Search for the cell housing the specified text and yield its (x, y) center coordinate. 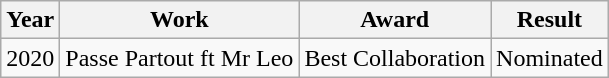
Result (550, 20)
Nominated (550, 58)
Passe Partout ft Mr Leo (180, 58)
Work (180, 20)
Award (395, 20)
Best Collaboration (395, 58)
2020 (30, 58)
Year (30, 20)
